Detect which cell encompasses the target text, then output its [X, Y] center coordinate. 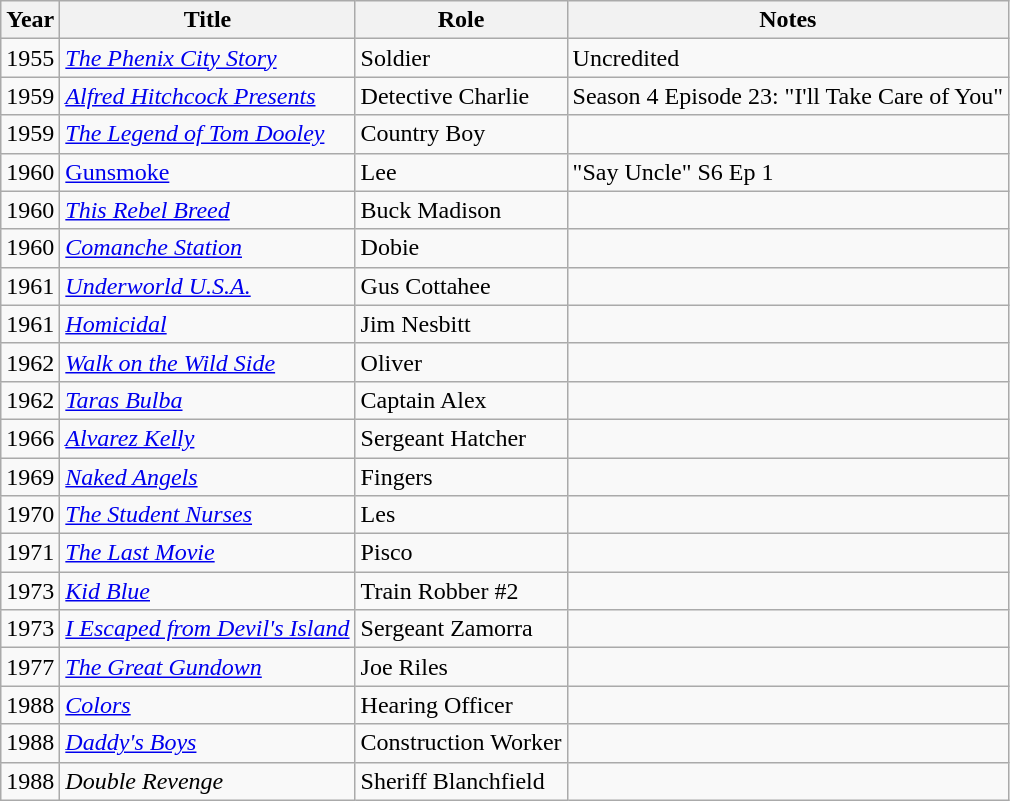
Homicidal [208, 324]
Jim Nesbitt [461, 324]
Country Boy [461, 134]
Sheriff Blanchfield [461, 781]
Hearing Officer [461, 705]
Train Robber #2 [461, 591]
Underworld U.S.A. [208, 286]
Fingers [461, 477]
This Rebel Breed [208, 210]
Colors [208, 705]
Sergeant Hatcher [461, 438]
Double Revenge [208, 781]
Season 4 Episode 23: "I'll Take Care of You" [788, 96]
Daddy's Boys [208, 743]
Notes [788, 20]
Comanche Station [208, 248]
1970 [30, 515]
Lee [461, 172]
Naked Angels [208, 477]
1955 [30, 58]
Sergeant Zamorra [461, 629]
Alvarez Kelly [208, 438]
1966 [30, 438]
Joe Riles [461, 667]
Gus Cottahee [461, 286]
I Escaped from Devil's Island [208, 629]
1977 [30, 667]
Captain Alex [461, 400]
Taras Bulba [208, 400]
Buck Madison [461, 210]
Detective Charlie [461, 96]
Title [208, 20]
The Student Nurses [208, 515]
Kid Blue [208, 591]
"Say Uncle" S6 Ep 1 [788, 172]
The Great Gundown [208, 667]
1969 [30, 477]
Pisco [461, 553]
The Legend of Tom Dooley [208, 134]
The Phenix City Story [208, 58]
1971 [30, 553]
Walk on the Wild Side [208, 362]
Year [30, 20]
Les [461, 515]
Uncredited [788, 58]
The Last Movie [208, 553]
Construction Worker [461, 743]
Dobie [461, 248]
Soldier [461, 58]
Gunsmoke [208, 172]
Role [461, 20]
Alfred Hitchcock Presents [208, 96]
Oliver [461, 362]
